Find where the given text appears and provide that cell's center as [X, Y] coordinate. 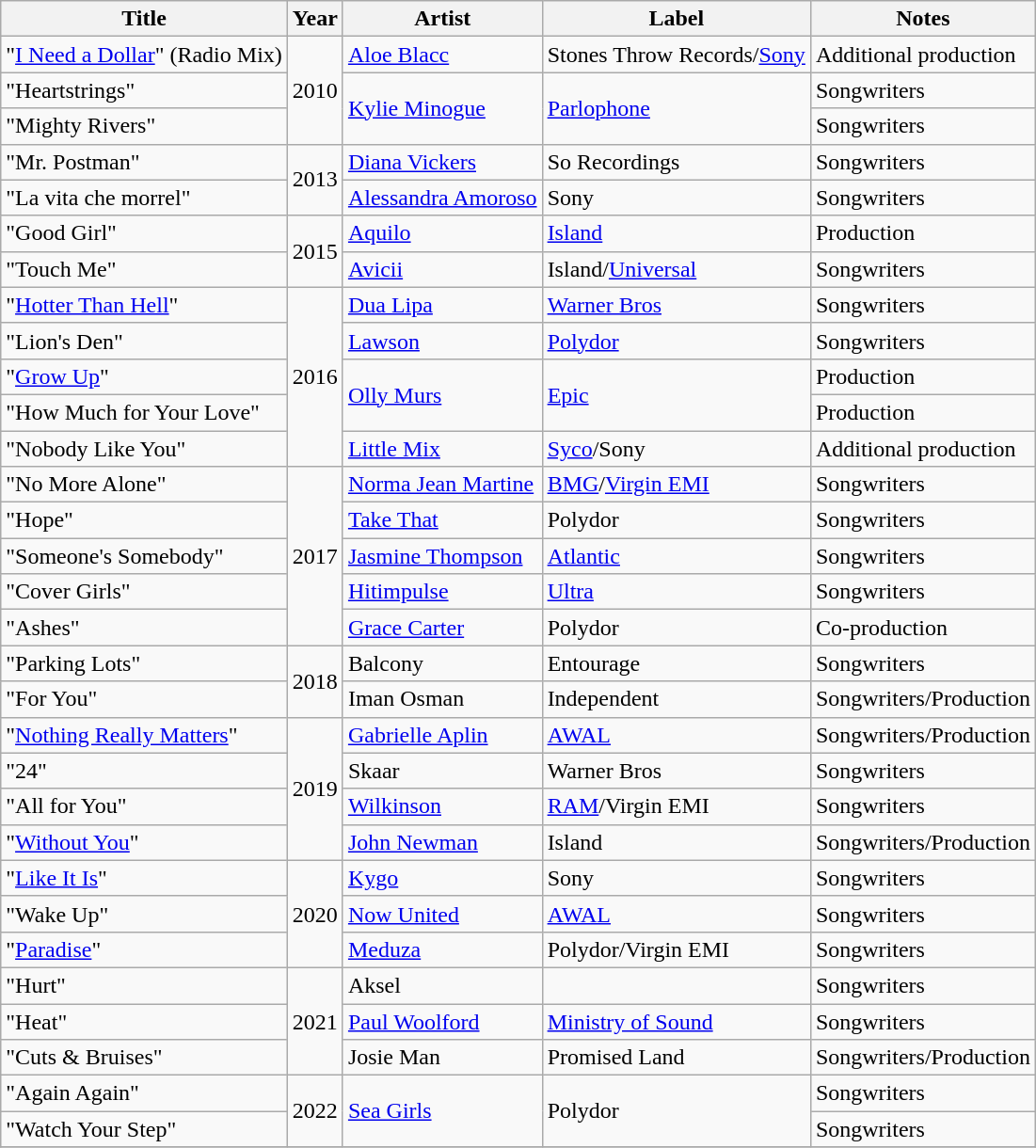
Independent [676, 699]
Hitimpulse [442, 592]
"For You" [145, 699]
"Paradise" [145, 949]
"Cuts & Bruises" [145, 1058]
"Heat" [145, 1021]
Ultra [676, 592]
Year [314, 19]
Aksel [442, 985]
Dua Lipa [442, 305]
Title [145, 19]
Jasmine Thompson [442, 556]
"No More Alone" [145, 485]
Diana Vickers [442, 162]
Co-production [922, 628]
2022 [314, 1111]
Promised Land [676, 1058]
"Grow Up" [145, 376]
Aloe Blacc [442, 55]
2020 [314, 914]
Wilkinson [442, 806]
BMG/Virgin EMI [676, 485]
Artist [442, 19]
"How Much for Your Love" [145, 412]
Parlophone [676, 108]
Island/Universal [676, 269]
2017 [314, 556]
Olly Murs [442, 394]
2016 [314, 376]
Label [676, 19]
Entourage [676, 663]
2013 [314, 180]
Grace Carter [442, 628]
Epic [676, 394]
"Without You" [145, 842]
"Nothing Really Matters" [145, 735]
"Lion's Den" [145, 341]
"Wake Up" [145, 914]
2019 [314, 789]
Alessandra Amoroso [442, 198]
Take That [442, 520]
John Newman [442, 842]
Kygo [442, 878]
Atlantic [676, 556]
"Nobody Like You" [145, 449]
2010 [314, 90]
Stones Throw Records/Sony [676, 55]
"Cover Girls" [145, 592]
"All for You" [145, 806]
Now United [442, 914]
"Hurt" [145, 985]
"Watch Your Step" [145, 1129]
"Parking Lots" [145, 663]
"Again Again" [145, 1093]
"Good Girl" [145, 233]
"Heartstrings" [145, 90]
"Mr. Postman" [145, 162]
Notes [922, 19]
2015 [314, 251]
"Touch Me" [145, 269]
Iman Osman [442, 699]
Paul Woolford [442, 1021]
Norma Jean Martine [442, 485]
"Hotter Than Hell" [145, 305]
2021 [314, 1021]
Sea Girls [442, 1111]
Lawson [442, 341]
Avicii [442, 269]
Syco/Sony [676, 449]
Gabrielle Aplin [442, 735]
"Mighty Rivers" [145, 126]
So Recordings [676, 162]
Aquilo [442, 233]
"I Need a Dollar" (Radio Mix) [145, 55]
"Hope" [145, 520]
Balcony [442, 663]
Meduza [442, 949]
"24" [145, 771]
Josie Man [442, 1058]
Little Mix [442, 449]
RAM/Virgin EMI [676, 806]
"Like It Is" [145, 878]
Ministry of Sound [676, 1021]
"Ashes" [145, 628]
Kylie Minogue [442, 108]
Skaar [442, 771]
Polydor/Virgin EMI [676, 949]
"Someone's Somebody" [145, 556]
"La vita che morrel" [145, 198]
2018 [314, 681]
